Determine the [X, Y] coordinate at the center of the cell enclosing the given text.  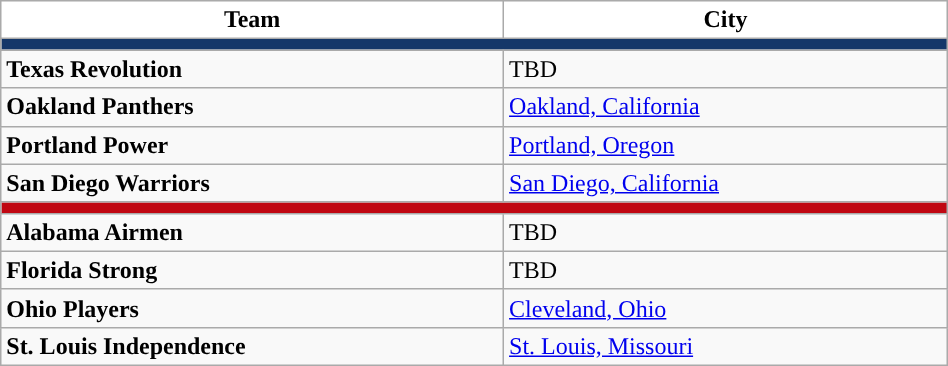
Oakland Panthers [252, 107]
Cleveland, Ohio [726, 308]
San Diego Warriors [252, 183]
Team [252, 20]
Texas Revolution [252, 69]
City [726, 20]
Oakland, California [726, 107]
St. Louis Independence [252, 346]
Alabama Airmen [252, 232]
San Diego, California [726, 183]
Ohio Players [252, 308]
St. Louis, Missouri [726, 346]
Portland, Oregon [726, 145]
Portland Power [252, 145]
Florida Strong [252, 270]
